Capture the cell that displays the provided text and extract its [X, Y] central coordinate. 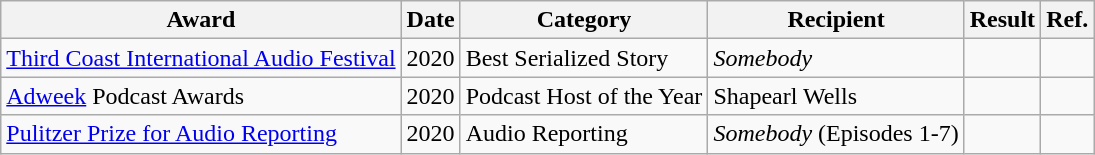
Somebody [836, 58]
Best Serialized Story [584, 58]
Recipient [836, 20]
Shapearl Wells [836, 96]
Adweek Podcast Awards [201, 96]
Third Coast International Audio Festival [201, 58]
Category [584, 20]
Date [430, 20]
Audio Reporting [584, 134]
Result [1002, 20]
Ref. [1068, 20]
Podcast Host of the Year [584, 96]
Pulitzer Prize for Audio Reporting [201, 134]
Award [201, 20]
Somebody (Episodes 1-7) [836, 134]
